Capture the cell that displays the provided text and extract its (x, y) central coordinate. 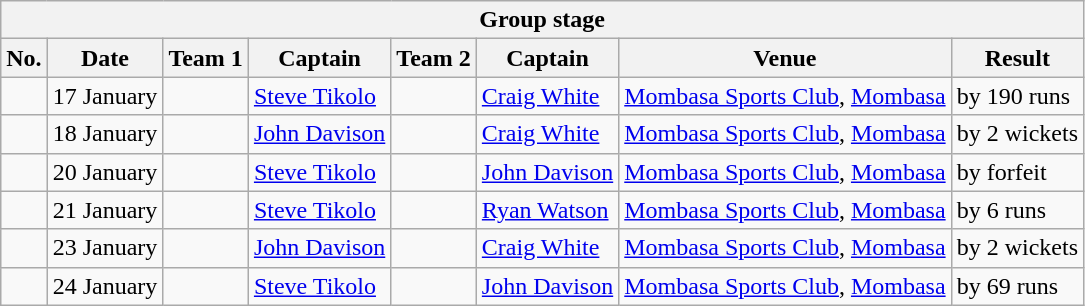
21 January (105, 210)
Result (1017, 58)
20 January (105, 172)
Team 2 (434, 58)
by 69 runs (1017, 286)
17 January (105, 96)
by 190 runs (1017, 96)
24 January (105, 286)
Date (105, 58)
18 January (105, 134)
Ryan Watson (547, 210)
by forfeit (1017, 172)
Team 1 (206, 58)
No. (24, 58)
Group stage (542, 20)
23 January (105, 248)
by 6 runs (1017, 210)
Venue (785, 58)
